Identify which cell holds the provided text, then report its [x, y] central coordinate. 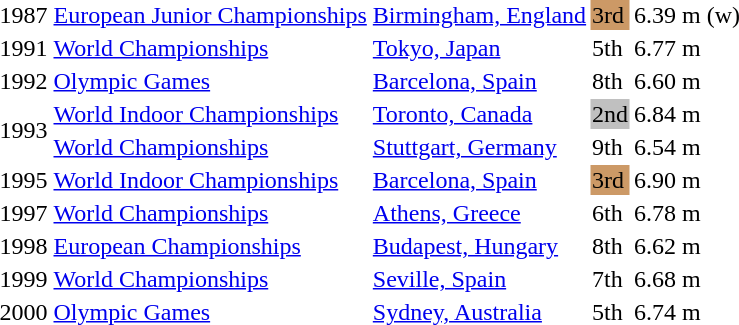
6th [610, 213]
Birmingham, England [479, 15]
Athens, Greece [479, 213]
European Junior Championships [210, 15]
2nd [610, 114]
5th [610, 48]
Seville, Spain [479, 279]
Olympic Games [210, 81]
Budapest, Hungary [479, 246]
Toronto, Canada [479, 114]
European Championships [210, 246]
Stuttgart, Germany [479, 147]
7th [610, 279]
9th [610, 147]
Tokyo, Japan [479, 48]
